Locate the cell with the specified text and output its [X, Y] center coordinate. 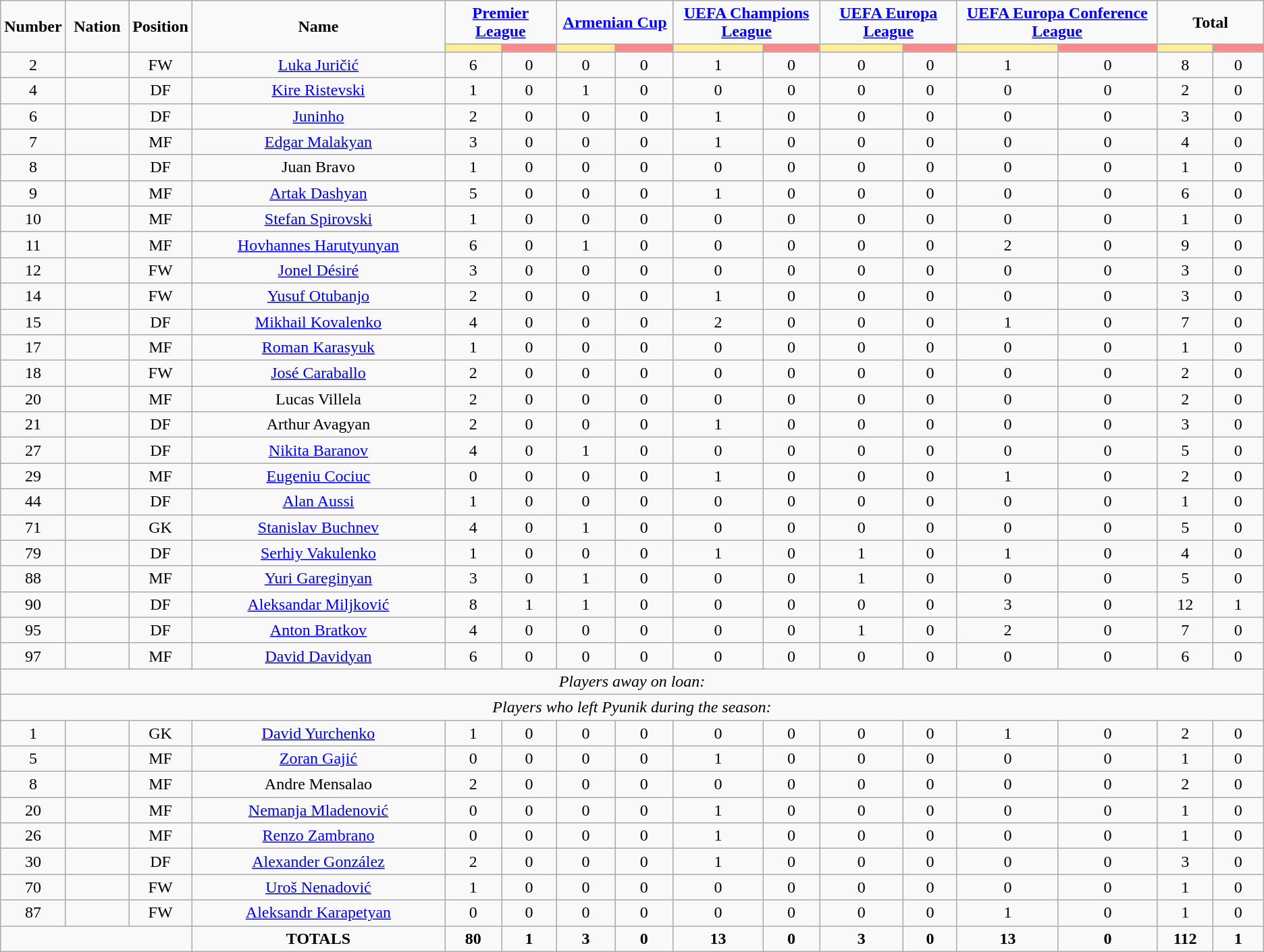
71 [33, 527]
Armenian Cup [614, 23]
Players who left Pyunik during the season: [632, 707]
Aleksandar Miljković [318, 604]
Alan Aussi [318, 502]
Players away on loan: [632, 681]
Name [318, 26]
90 [33, 604]
UEFA Europa Conference League [1057, 23]
97 [33, 656]
Position [161, 26]
14 [33, 296]
112 [1185, 938]
Arthur Avagyan [318, 425]
21 [33, 425]
Nikita Baranov [318, 450]
Total [1210, 23]
David Yurchenko [318, 733]
Eugeniu Cociuc [318, 476]
Aleksandr Karapetyan [318, 913]
29 [33, 476]
88 [33, 579]
30 [33, 862]
Stanislav Buchnev [318, 527]
Uroš Nenadović [318, 887]
David Davidyan [318, 656]
Renzo Zambrano [318, 836]
Serhiy Vakulenko [318, 553]
Yusuf Otubanjo [318, 296]
95 [33, 630]
Stefan Spirovski [318, 219]
26 [33, 836]
27 [33, 450]
17 [33, 348]
Anton Bratkov [318, 630]
18 [33, 373]
Number [33, 26]
Premier League [500, 23]
Andre Mensalao [318, 785]
80 [473, 938]
Juninho [318, 116]
Artak Dashyan [318, 193]
15 [33, 322]
Lucas Villela [318, 399]
Jonel Désiré [318, 270]
44 [33, 502]
79 [33, 553]
Mikhail Kovalenko [318, 322]
Zoran Gajić [318, 759]
87 [33, 913]
70 [33, 887]
11 [33, 244]
Luka Juričić [318, 65]
Nemanja Mladenović [318, 810]
UEFA Europa League [889, 23]
Nation [97, 26]
José Caraballo [318, 373]
Hovhannes Harutyunyan [318, 244]
Alexander González [318, 862]
10 [33, 219]
Roman Karasyuk [318, 348]
Kire Ristevski [318, 90]
Edgar Malakyan [318, 142]
TOTALS [318, 938]
Yuri Gareginyan [318, 579]
UEFA Champions League [747, 23]
Juan Bravo [318, 167]
